Pinpoint the cell where the given text exists, returning its [x, y] midpoint coordinate. 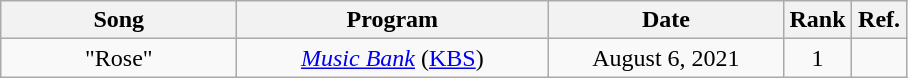
Program [392, 20]
Rank [818, 20]
Music Bank (KBS) [392, 58]
1 [818, 58]
Ref. [879, 20]
Song [119, 20]
Date [666, 20]
"Rose" [119, 58]
August 6, 2021 [666, 58]
